Find where the given text appears and provide that cell's center as (x, y) coordinate. 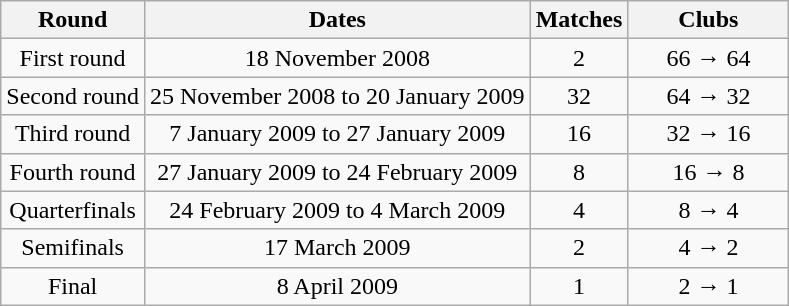
16 → 8 (708, 172)
2 → 1 (708, 286)
8 April 2009 (337, 286)
17 March 2009 (337, 248)
Final (73, 286)
4 (579, 210)
Third round (73, 134)
32 → 16 (708, 134)
4 → 2 (708, 248)
18 November 2008 (337, 58)
Dates (337, 20)
Matches (579, 20)
7 January 2009 to 27 January 2009 (337, 134)
66 → 64 (708, 58)
25 November 2008 to 20 January 2009 (337, 96)
1 (579, 286)
27 January 2009 to 24 February 2009 (337, 172)
Quarterfinals (73, 210)
Second round (73, 96)
Clubs (708, 20)
32 (579, 96)
24 February 2009 to 4 March 2009 (337, 210)
64 → 32 (708, 96)
8 (579, 172)
Semifinals (73, 248)
First round (73, 58)
Fourth round (73, 172)
16 (579, 134)
8 → 4 (708, 210)
Round (73, 20)
